Extract the [X, Y] coordinate from the center of the cell holding the provided text.  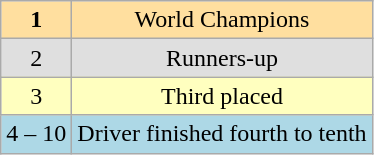
Runners-up [222, 58]
Driver finished fourth to tenth [222, 134]
1 [36, 20]
World Champions [222, 20]
Third placed [222, 96]
3 [36, 96]
4 – 10 [36, 134]
2 [36, 58]
